Extract the [x, y] coordinate from the center of the cell holding the provided text.  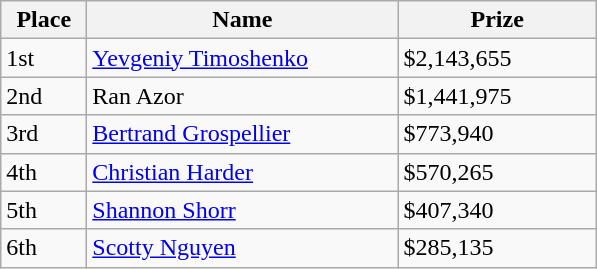
$407,340 [498, 210]
$773,940 [498, 134]
Ran Azor [242, 96]
Christian Harder [242, 172]
$2,143,655 [498, 58]
Bertrand Grospellier [242, 134]
Scotty Nguyen [242, 248]
Yevgeniy Timoshenko [242, 58]
$1,441,975 [498, 96]
$285,135 [498, 248]
3rd [44, 134]
6th [44, 248]
Name [242, 20]
1st [44, 58]
Prize [498, 20]
2nd [44, 96]
4th [44, 172]
5th [44, 210]
Shannon Shorr [242, 210]
$570,265 [498, 172]
Place [44, 20]
